Pinpoint the cell where the given text exists, returning its (X, Y) midpoint coordinate. 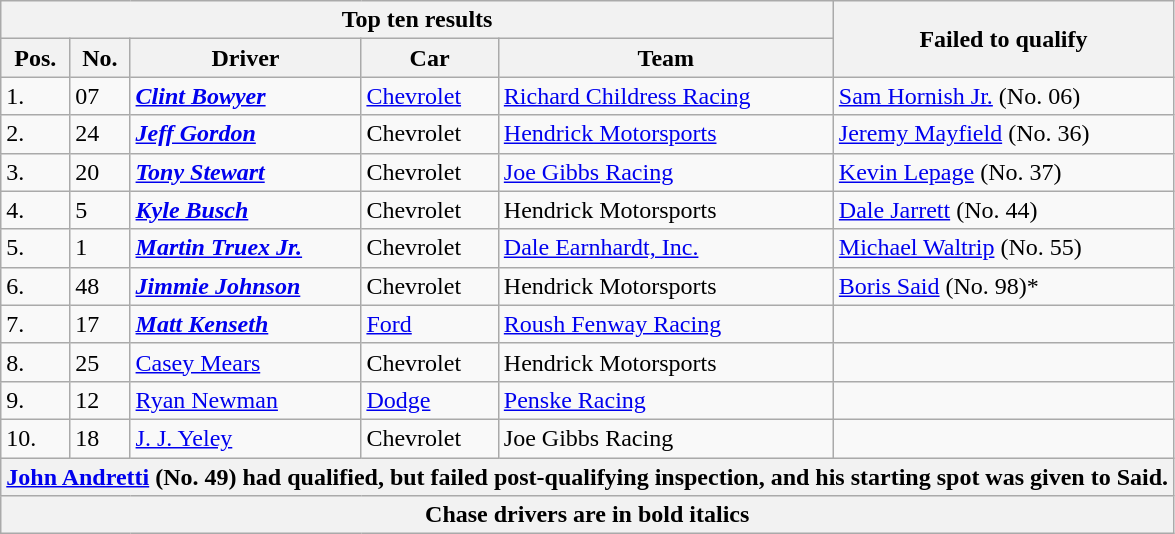
Clint Bowyer (246, 96)
Sam Hornish Jr. (No. 06) (1003, 96)
John Andretti (No. 49) had qualified, but failed post-qualifying inspection, and his starting spot was given to Said. (588, 477)
Tony Stewart (246, 172)
Jeff Gordon (246, 134)
Jeremy Mayfield (No. 36) (1003, 134)
4. (36, 210)
Top ten results (418, 20)
48 (100, 286)
Boris Said (No. 98)* (1003, 286)
Michael Waltrip (No. 55) (1003, 248)
Team (666, 58)
9. (36, 400)
1 (100, 248)
2. (36, 134)
6. (36, 286)
7. (36, 324)
Ryan Newman (246, 400)
8. (36, 362)
Casey Mears (246, 362)
1. (36, 96)
Chase drivers are in bold italics (588, 515)
3. (36, 172)
Failed to qualify (1003, 39)
5 (100, 210)
Kyle Busch (246, 210)
Penske Racing (666, 400)
Driver (246, 58)
18 (100, 438)
07 (100, 96)
17 (100, 324)
Roush Fenway Racing (666, 324)
25 (100, 362)
10. (36, 438)
Jimmie Johnson (246, 286)
20 (100, 172)
J. J. Yeley (246, 438)
Kevin Lepage (No. 37) (1003, 172)
Dodge (430, 400)
12 (100, 400)
Martin Truex Jr. (246, 248)
5. (36, 248)
24 (100, 134)
Pos. (36, 58)
Car (430, 58)
Richard Childress Racing (666, 96)
Dale Earnhardt, Inc. (666, 248)
No. (100, 58)
Matt Kenseth (246, 324)
Dale Jarrett (No. 44) (1003, 210)
Ford (430, 324)
